Output the [X, Y] coordinate of the center of the cell containing the given text.  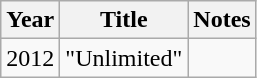
2012 [30, 58]
Notes [222, 20]
"Unlimited" [124, 58]
Title [124, 20]
Year [30, 20]
